Capture the cell that displays the provided text and extract its (X, Y) central coordinate. 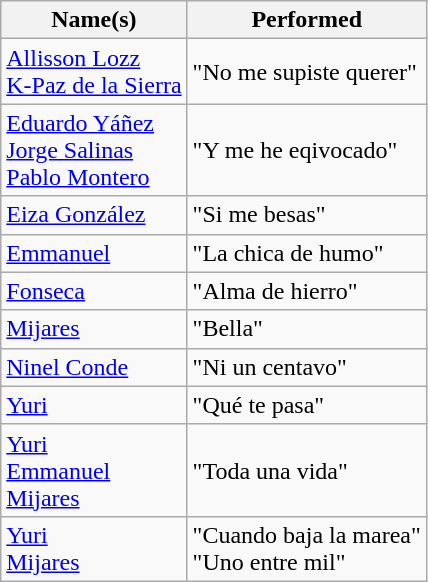
Ninel Conde (94, 367)
"Cuando baja la marea" "Uno entre mil" (306, 548)
"Qué te pasa" (306, 405)
"Y me he eqivocado" (306, 150)
"La chica de humo" (306, 253)
Yuri (94, 405)
Yuri Emmanuel Mijares (94, 470)
"No me supiste querer" (306, 72)
"Si me besas" (306, 215)
Fonseca (94, 291)
Yuri Mijares (94, 548)
Emmanuel (94, 253)
Eiza González (94, 215)
Mijares (94, 329)
"Alma de hierro" (306, 291)
Allisson Lozz K-Paz de la Sierra (94, 72)
Name(s) (94, 20)
"Toda una vida" (306, 470)
Performed (306, 20)
"Bella" (306, 329)
"Ni un centavo" (306, 367)
Eduardo Yáñez Jorge Salinas Pablo Montero (94, 150)
